Find where the given text appears and provide that cell's center as (x, y) coordinate. 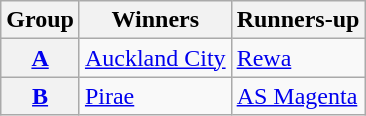
AS Magenta (298, 96)
Pirae (155, 96)
Rewa (298, 58)
B (40, 96)
Runners-up (298, 20)
Winners (155, 20)
Group (40, 20)
A (40, 58)
Auckland City (155, 58)
